Return the [X, Y] coordinate for the center point of the cell that contains the specified text.  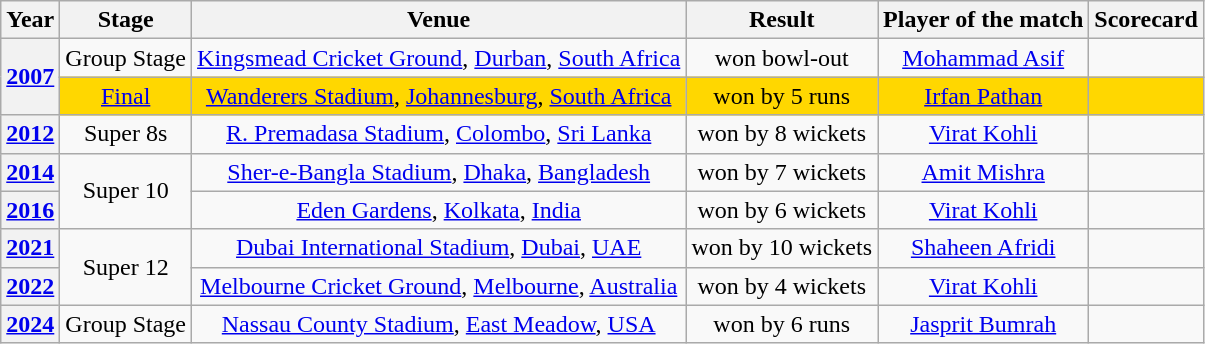
R. Premadasa Stadium, Colombo, Sri Lanka [439, 134]
won bowl-out [782, 58]
Dubai International Stadium, Dubai, UAE [439, 248]
Shaheen Afridi [984, 248]
Jasprit Bumrah [984, 324]
2024 [30, 324]
Year [30, 20]
Sher-e-Bangla Stadium, Dhaka, Bangladesh [439, 172]
2021 [30, 248]
Super 8s [126, 134]
won by 10 wickets [782, 248]
Melbourne Cricket Ground, Melbourne, Australia [439, 286]
Scorecard [1146, 20]
2007 [30, 77]
Player of the match [984, 20]
Stage [126, 20]
Final [126, 96]
2016 [30, 210]
Result [782, 20]
won by 7 wickets [782, 172]
won by 5 runs [782, 96]
won by 6 wickets [782, 210]
Eden Gardens, Kolkata, India [439, 210]
Nassau County Stadium, East Meadow, USA [439, 324]
2022 [30, 286]
Kingsmead Cricket Ground, Durban, South Africa [439, 58]
2012 [30, 134]
won by 8 wickets [782, 134]
Mohammad Asif [984, 58]
Super 12 [126, 267]
Irfan Pathan [984, 96]
won by 4 wickets [782, 286]
Wanderers Stadium, Johannesburg, South Africa [439, 96]
won by 6 runs [782, 324]
2014 [30, 172]
Super 10 [126, 191]
Venue [439, 20]
Amit Mishra [984, 172]
